Capture the cell that displays the provided text and extract its (x, y) central coordinate. 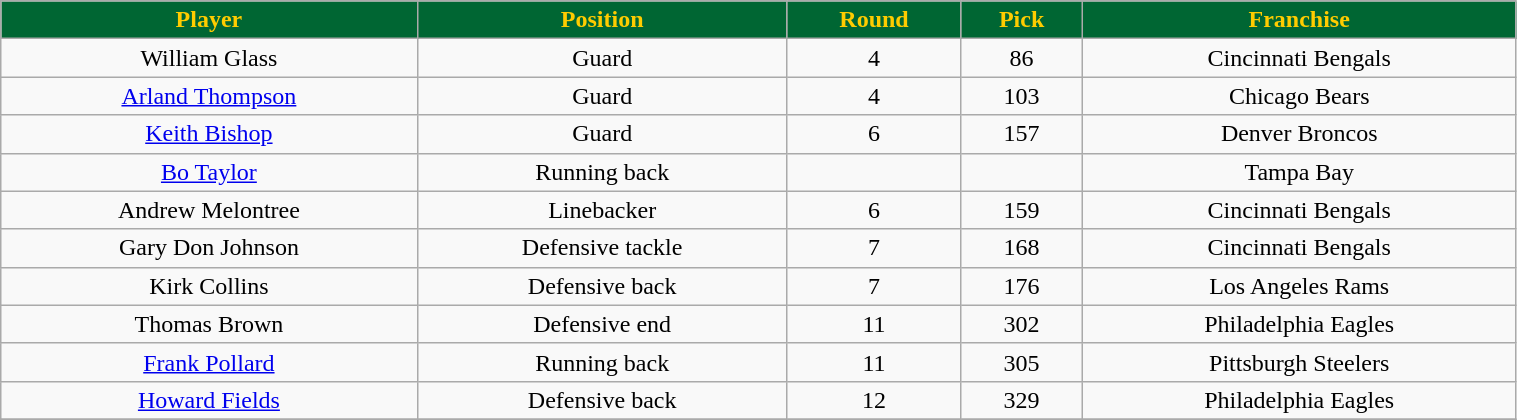
Linebacker (602, 210)
Gary Don Johnson (209, 248)
Chicago Bears (1299, 96)
Franchise (1299, 20)
305 (1022, 362)
Frank Pollard (209, 362)
Tampa Bay (1299, 172)
Thomas Brown (209, 324)
Kirk Collins (209, 286)
Keith Bishop (209, 134)
Position (602, 20)
Bo Taylor (209, 172)
86 (1022, 58)
302 (1022, 324)
Los Angeles Rams (1299, 286)
157 (1022, 134)
Defensive tackle (602, 248)
Arland Thompson (209, 96)
176 (1022, 286)
103 (1022, 96)
329 (1022, 400)
Howard Fields (209, 400)
159 (1022, 210)
Defensive end (602, 324)
Round (874, 20)
Denver Broncos (1299, 134)
168 (1022, 248)
Player (209, 20)
Andrew Melontree (209, 210)
Pittsburgh Steelers (1299, 362)
William Glass (209, 58)
Pick (1022, 20)
12 (874, 400)
